Capture the cell that displays the provided text and extract its [X, Y] central coordinate. 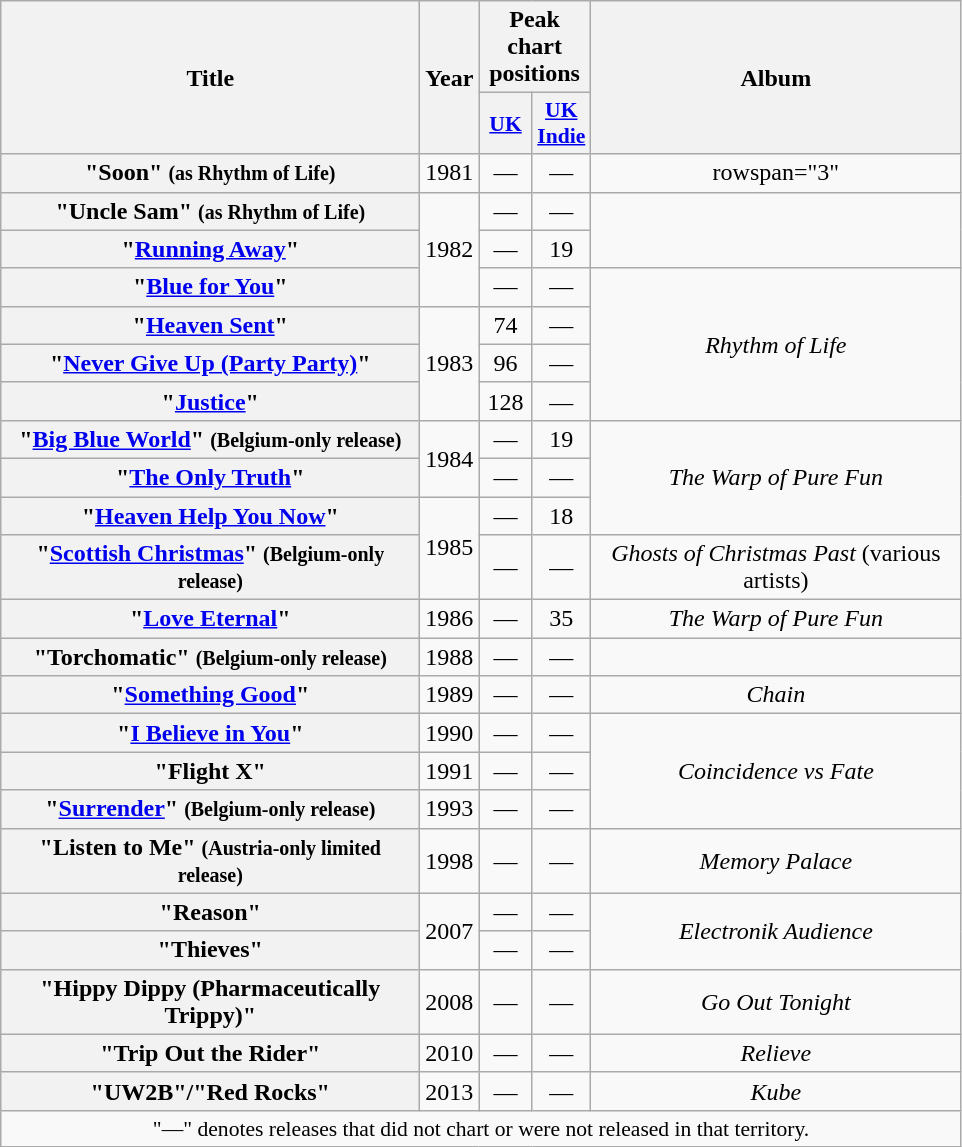
"Reason" [210, 912]
Album [776, 78]
"Scottish Christmas" (Belgium-only release) [210, 568]
1998 [450, 860]
18 [561, 515]
UK Indie [561, 124]
Memory Palace [776, 860]
128 [506, 401]
Title [210, 78]
Kube [776, 1091]
1982 [450, 249]
"Trip Out the Rider" [210, 1053]
"Blue for You" [210, 287]
1984 [450, 458]
74 [506, 325]
Chain [776, 695]
"Torchomatic" (Belgium-only release) [210, 657]
2008 [450, 1002]
2010 [450, 1053]
"Justice" [210, 401]
"Love Eternal" [210, 619]
"Never Give Up (Party Party)" [210, 363]
Relieve [776, 1053]
"Uncle Sam" (as Rhythm of Life) [210, 211]
"—" denotes releases that did not chart or were not released in that territory. [482, 1128]
"Something Good" [210, 695]
1986 [450, 619]
"Heaven Help You Now" [210, 515]
1985 [450, 548]
1990 [450, 733]
"I Believe in You" [210, 733]
"UW2B"/"Red Rocks" [210, 1091]
"Flight X" [210, 771]
Electronik Audience [776, 931]
"Big Blue World" (Belgium-only release) [210, 439]
"Soon" (as Rhythm of Life) [210, 173]
"Surrender" (Belgium-only release) [210, 809]
"Hippy Dippy (Pharmaceutically Trippy)" [210, 1002]
1988 [450, 657]
96 [506, 363]
Rhythm of Life [776, 344]
1981 [450, 173]
35 [561, 619]
rowspan="3" [776, 173]
Peak chart positions [534, 47]
1993 [450, 809]
"The Only Truth" [210, 477]
"Heaven Sent" [210, 325]
Coincidence vs Fate [776, 771]
"Thieves" [210, 950]
"Running Away" [210, 249]
2007 [450, 931]
2013 [450, 1091]
UK [506, 124]
Ghosts of Christmas Past (various artists) [776, 568]
1989 [450, 695]
Go Out Tonight [776, 1002]
1991 [450, 771]
1983 [450, 363]
Year [450, 78]
"Listen to Me" (Austria-only limited release) [210, 860]
